Capture the cell that displays the provided text and extract its [X, Y] central coordinate. 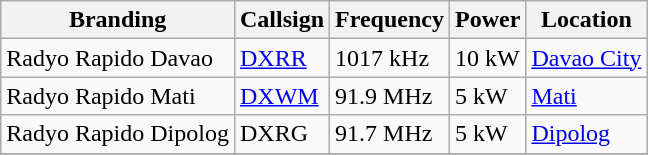
Mati [586, 96]
10 kW [488, 58]
Radyo Rapido Dipolog [118, 134]
91.7 MHz [390, 134]
91.9 MHz [390, 96]
Davao City [586, 58]
DXRG [282, 134]
Dipolog [586, 134]
Radyo Rapido Mati [118, 96]
DXWM [282, 96]
Radyo Rapido Davao [118, 58]
Power [488, 20]
Location [586, 20]
Branding [118, 20]
Callsign [282, 20]
Frequency [390, 20]
DXRR [282, 58]
1017 kHz [390, 58]
